Find where the given text appears and provide that cell's center as (x, y) coordinate. 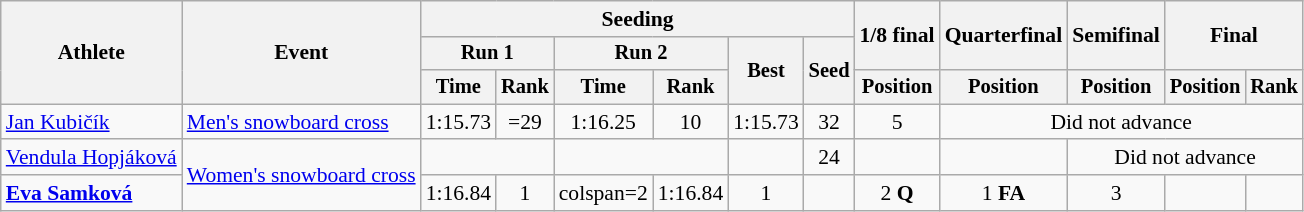
Men's snowboard cross (302, 122)
Seed (830, 70)
Run 2 (642, 54)
Final (1234, 36)
colspan=2 (604, 193)
Run 1 (488, 54)
2 Q (896, 193)
Vendula Hopjáková (92, 158)
1:16.25 (604, 122)
Event (302, 52)
=29 (525, 122)
Eva Samková (92, 193)
Jan Kubičík (92, 122)
Seeding (638, 19)
1 FA (1004, 193)
Best (766, 70)
Athlete (92, 52)
32 (830, 122)
Quarterfinal (1004, 36)
5 (896, 122)
Semifinal (1116, 36)
Women's snowboard cross (302, 176)
1/8 final (896, 36)
3 (1116, 193)
10 (690, 122)
24 (830, 158)
